Detect which cell encompasses the target text, then output its [X, Y] center coordinate. 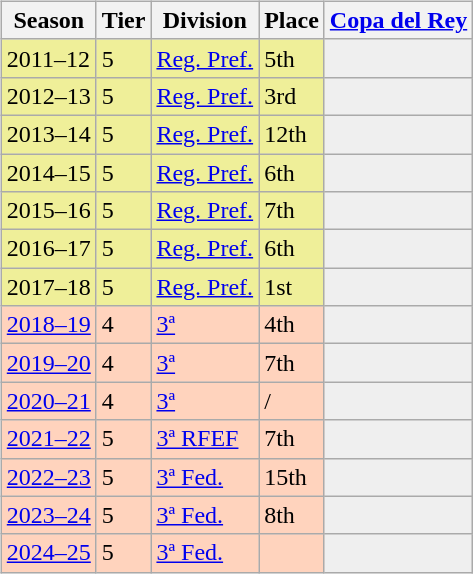
Division [205, 20]
2014–15 [48, 173]
Season [48, 20]
2021–22 [48, 439]
1st [292, 287]
2013–14 [48, 134]
/ [292, 401]
2011–12 [48, 58]
8th [292, 515]
2022–23 [48, 477]
2015–16 [48, 211]
Copa del Rey [398, 20]
2018–19 [48, 325]
4th [292, 325]
15th [292, 477]
2020–21 [48, 401]
5th [292, 58]
3rd [292, 96]
2012–13 [48, 96]
Place [292, 20]
2017–18 [48, 287]
Tier [124, 20]
2019–20 [48, 363]
2024–25 [48, 553]
2016–17 [48, 249]
3ª RFEF [205, 439]
2023–24 [48, 515]
12th [292, 134]
